Output the (x, y) coordinate of the center of the cell containing the given text.  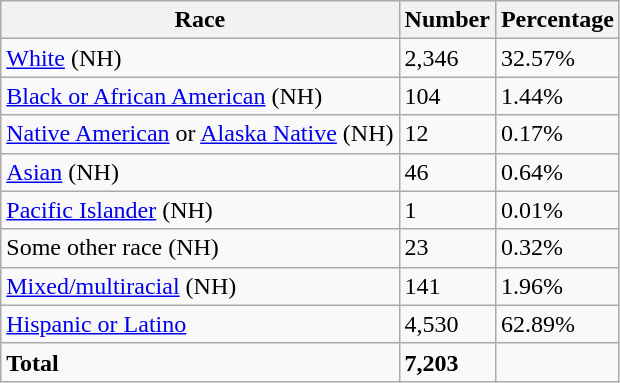
7,203 (447, 362)
12 (447, 134)
Black or African American (NH) (200, 96)
Number (447, 20)
1.44% (557, 96)
23 (447, 248)
Total (200, 362)
1 (447, 210)
Hispanic or Latino (200, 324)
Percentage (557, 20)
141 (447, 286)
0.01% (557, 210)
4,530 (447, 324)
62.89% (557, 324)
0.17% (557, 134)
32.57% (557, 58)
2,346 (447, 58)
0.64% (557, 172)
Asian (NH) (200, 172)
46 (447, 172)
White (NH) (200, 58)
Pacific Islander (NH) (200, 210)
0.32% (557, 248)
Race (200, 20)
Native American or Alaska Native (NH) (200, 134)
104 (447, 96)
Mixed/multiracial (NH) (200, 286)
1.96% (557, 286)
Some other race (NH) (200, 248)
